Detect which cell encompasses the target text, then output its [x, y] center coordinate. 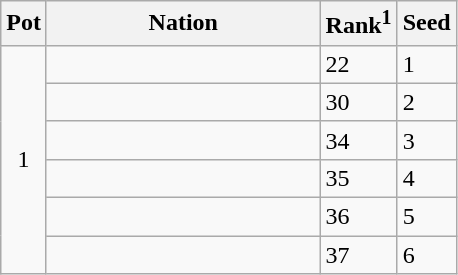
Nation [183, 24]
34 [358, 140]
30 [358, 102]
36 [358, 217]
4 [426, 178]
2 [426, 102]
Rank1 [358, 24]
6 [426, 255]
3 [426, 140]
22 [358, 64]
5 [426, 217]
35 [358, 178]
37 [358, 255]
Pot [24, 24]
Seed [426, 24]
